Locate the cell with the specified text and output its (X, Y) center coordinate. 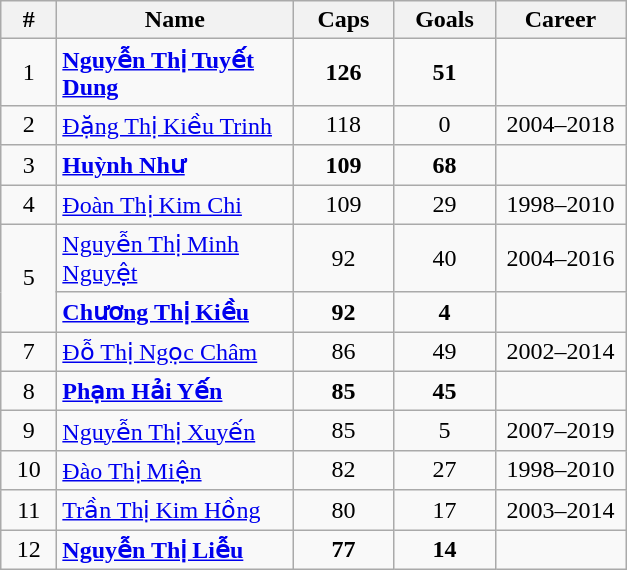
2002–2014 (560, 352)
Goals (444, 20)
Huỳnh Như (175, 165)
Trần Thị Kim Hồng (175, 510)
86 (344, 352)
Đặng Thị Kiều Trinh (175, 125)
68 (444, 165)
0 (444, 125)
3 (29, 165)
Nguyễn Thị Xuyến (175, 431)
Phạm Hải Yến (175, 391)
Nguyễn Thị Minh Nguyệt (175, 258)
2004–2018 (560, 125)
Nguyễn Thị Tuyết Dung (175, 72)
29 (444, 204)
2007–2019 (560, 431)
27 (444, 470)
12 (29, 550)
1 (29, 72)
7 (29, 352)
2003–2014 (560, 510)
51 (444, 72)
80 (344, 510)
126 (344, 72)
# (29, 20)
11 (29, 510)
14 (444, 550)
Đoàn Thị Kim Chi (175, 204)
17 (444, 510)
77 (344, 550)
Career (560, 20)
Đỗ Thị Ngọc Châm (175, 352)
9 (29, 431)
40 (444, 258)
2 (29, 125)
2004–2016 (560, 258)
Chương Thị Kiều (175, 312)
Nguyễn Thị Liễu (175, 550)
Name (175, 20)
10 (29, 470)
118 (344, 125)
49 (444, 352)
Đào Thị Miện (175, 470)
82 (344, 470)
8 (29, 391)
45 (444, 391)
Caps (344, 20)
